Pinpoint the cell where the given text exists, returning its (x, y) midpoint coordinate. 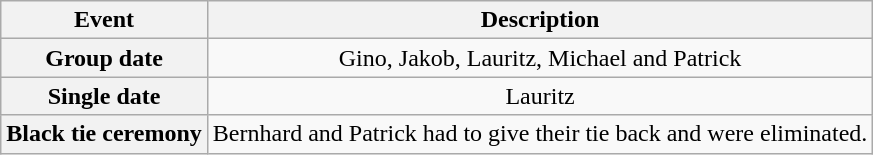
Lauritz (540, 96)
Event (104, 20)
Bernhard and Patrick had to give their tie back and were eliminated. (540, 134)
Black tie ceremony (104, 134)
Description (540, 20)
Group date (104, 58)
Single date (104, 96)
Gino, Jakob, Lauritz, Michael and Patrick (540, 58)
